For the text-containing cell, return its midpoint in (X, Y) coordinate format. 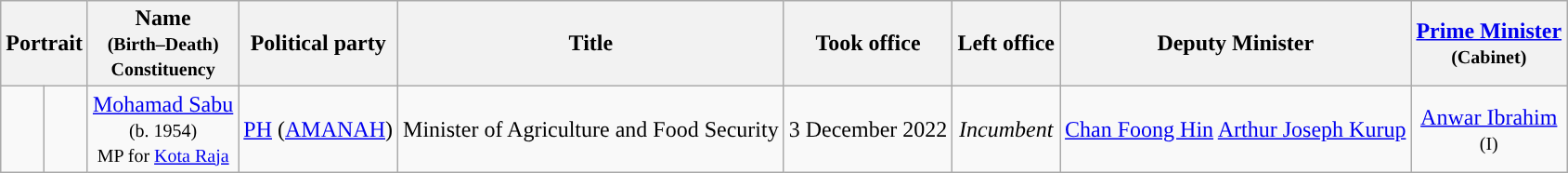
PH (AMANAH) (318, 129)
Left office (1006, 44)
Political party (318, 44)
Chan Foong Hin Arthur Joseph Kurup (1236, 129)
Minister of Agriculture and Food Security (591, 129)
Mohamad Sabu(b. 1954)MP for Kota Raja (162, 129)
Incumbent (1006, 129)
3 December 2022 (868, 129)
Anwar Ibrahim(I) (1489, 129)
Deputy Minister (1236, 44)
Portrait (45, 44)
Took office (868, 44)
Title (591, 44)
Name(Birth–Death)Constituency (162, 44)
Prime Minister(Cabinet) (1489, 44)
